Provide the (x, y) coordinate of the cell's center where the given text is located.  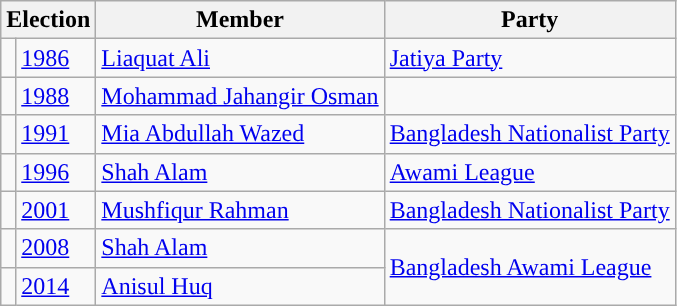
Mushfiqur Rahman (240, 210)
Member (240, 20)
2014 (56, 286)
Anisul Huq (240, 286)
Mohammad Jahangir Osman (240, 96)
1988 (56, 96)
Election (48, 20)
2001 (56, 210)
Awami League (530, 172)
Jatiya Party (530, 58)
Bangladesh Awami League (530, 267)
Party (530, 20)
2008 (56, 248)
Mia Abdullah Wazed (240, 134)
1996 (56, 172)
1991 (56, 134)
1986 (56, 58)
Liaquat Ali (240, 58)
